Capture the cell that displays the provided text and extract its [x, y] central coordinate. 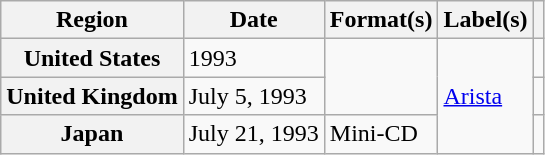
United States [92, 58]
July 21, 1993 [254, 134]
Label(s) [486, 20]
1993 [254, 58]
Mini-CD [381, 134]
July 5, 1993 [254, 96]
Region [92, 20]
United Kingdom [92, 96]
Arista [486, 96]
Japan [92, 134]
Date [254, 20]
Format(s) [381, 20]
